Identify which cell holds the provided text, then report its (x, y) central coordinate. 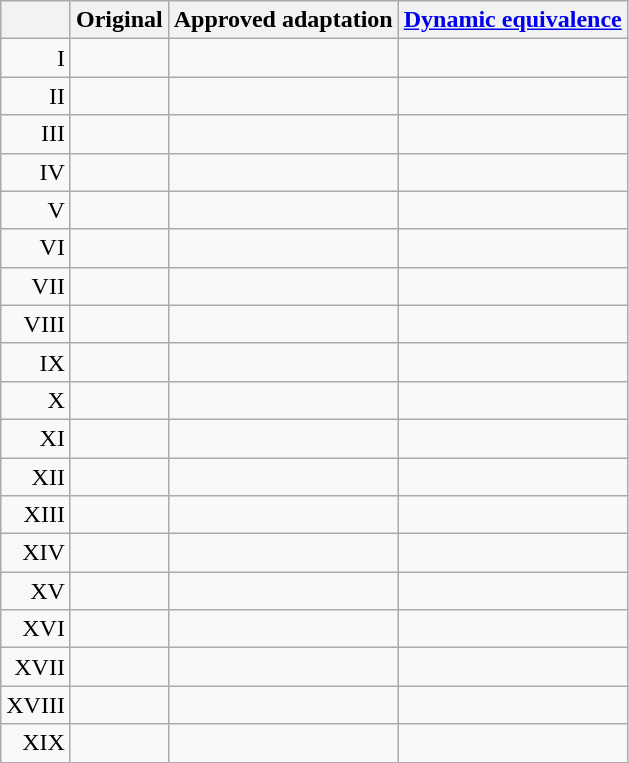
V (36, 210)
XIII (36, 515)
IV (36, 172)
XIV (36, 553)
XIX (36, 743)
II (36, 96)
XVII (36, 667)
XII (36, 477)
XV (36, 591)
VI (36, 248)
XI (36, 438)
VIII (36, 324)
I (36, 58)
XVI (36, 629)
Dynamic equivalence (512, 20)
X (36, 400)
Approved adaptation (283, 20)
IX (36, 362)
III (36, 134)
VII (36, 286)
XVIII (36, 705)
Original (119, 20)
